Scan for the cell matching the given text and deliver its [x, y] coordinate at center. 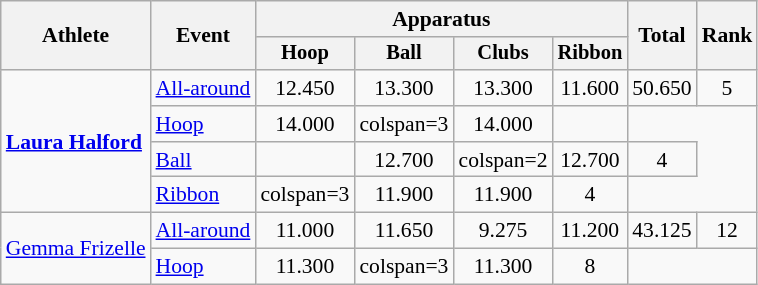
11.000 [304, 231]
Apparatus [441, 19]
Clubs [502, 54]
12 [728, 231]
50.650 [662, 88]
8 [590, 267]
Laura Halford [76, 141]
11.600 [590, 88]
11.650 [404, 231]
Rank [728, 36]
Athlete [76, 36]
colspan=2 [502, 160]
5 [728, 88]
12.450 [304, 88]
Event [204, 36]
9.275 [502, 231]
11.200 [590, 231]
Total [662, 36]
Gemma Frizelle [76, 248]
43.125 [662, 231]
